Identify which cell holds the provided text, then report its [x, y] central coordinate. 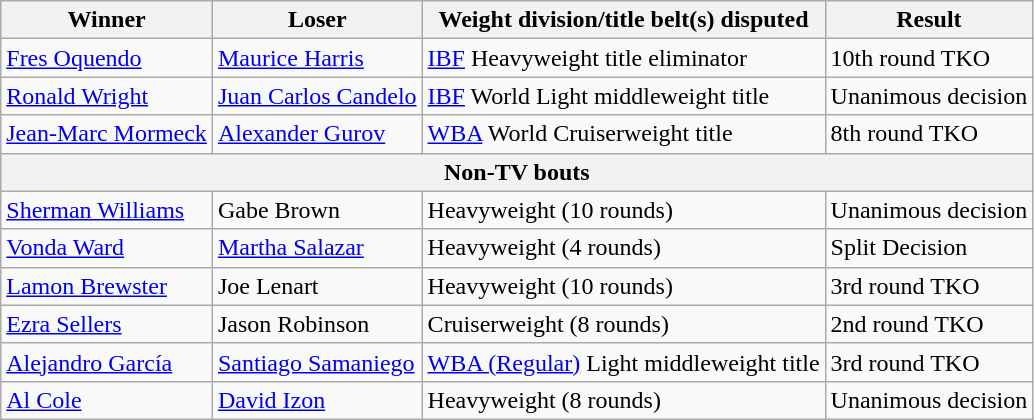
Heavyweight (4 rounds) [624, 248]
Heavyweight (8 rounds) [624, 400]
8th round TKO [929, 134]
Cruiserweight (8 rounds) [624, 324]
Split Decision [929, 248]
Santiago Samaniego [317, 362]
David Izon [317, 400]
Winner [107, 20]
Fres Oquendo [107, 58]
Jean-Marc Mormeck [107, 134]
Loser [317, 20]
Ronald Wright [107, 96]
Alejandro García [107, 362]
Gabe Brown [317, 210]
Ezra Sellers [107, 324]
Maurice Harris [317, 58]
WBA (Regular) Light middleweight title [624, 362]
Sherman Williams [107, 210]
IBF World Light middleweight title [624, 96]
Vonda Ward [107, 248]
WBA World Cruiserweight title [624, 134]
2nd round TKO [929, 324]
Weight division/title belt(s) disputed [624, 20]
10th round TKO [929, 58]
Result [929, 20]
Juan Carlos Candelo [317, 96]
Jason Robinson [317, 324]
Alexander Gurov [317, 134]
IBF Heavyweight title eliminator [624, 58]
Lamon Brewster [107, 286]
Joe Lenart [317, 286]
Al Cole [107, 400]
Martha Salazar [317, 248]
Non-TV bouts [517, 172]
